Output the [X, Y] coordinate of the center of the cell containing the given text.  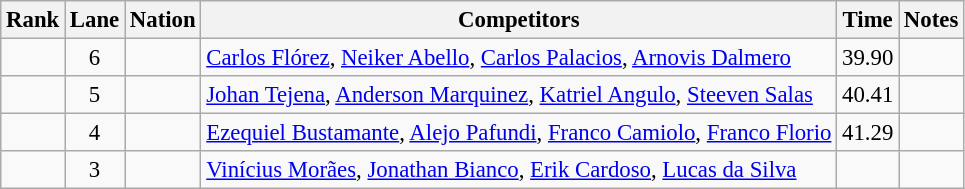
Notes [932, 20]
Ezequiel Bustamante, Alejo Pafundi, Franco Camiolo, Franco Florio [519, 133]
Competitors [519, 20]
6 [95, 58]
Johan Tejena, Anderson Marquinez, Katriel Angulo, Steeven Salas [519, 95]
39.90 [868, 58]
Rank [33, 20]
41.29 [868, 133]
40.41 [868, 95]
Nation [163, 20]
Lane [95, 20]
Carlos Flórez, Neiker Abello, Carlos Palacios, Arnovis Dalmero [519, 58]
5 [95, 95]
Vinícius Morães, Jonathan Bianco, Erik Cardoso, Lucas da Silva [519, 170]
3 [95, 170]
4 [95, 133]
Time [868, 20]
